Provide the [X, Y] coordinate of the cell's center where the given text is located.  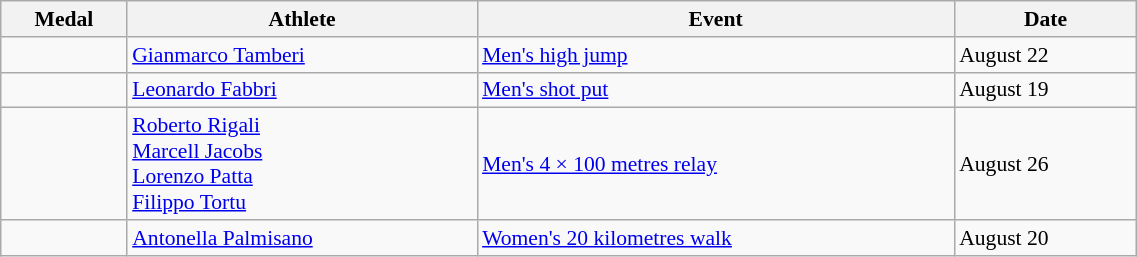
Gianmarco Tamberi [302, 55]
Medal [64, 19]
Event [716, 19]
Antonella Palmisano [302, 238]
August 22 [1046, 55]
August 20 [1046, 238]
Leonardo Fabbri [302, 90]
Men's high jump [716, 55]
Men's shot put [716, 90]
August 19 [1046, 90]
Date [1046, 19]
August 26 [1046, 164]
Women's 20 kilometres walk [716, 238]
Men's 4 × 100 metres relay [716, 164]
Roberto RigaliMarcell JacobsLorenzo PattaFilippo Tortu [302, 164]
Athlete [302, 19]
